From the cell containing the given text, extract its center point as [X, Y] coordinate. 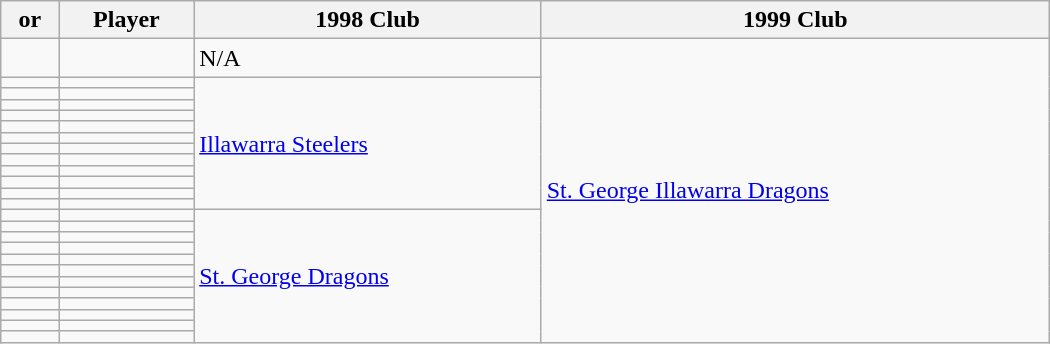
N/A [368, 58]
1998 Club [368, 20]
St. George Illawarra Dragons [795, 191]
1999 Club [795, 20]
St. George Dragons [368, 276]
Player [126, 20]
or [30, 20]
Illawarra Steelers [368, 144]
